For the text-containing cell, return its midpoint in (x, y) coordinate format. 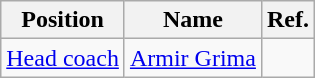
Ref. (288, 20)
Armir Grima (192, 58)
Head coach (63, 58)
Name (192, 20)
Position (63, 20)
